For the text-containing cell, return its midpoint in [x, y] coordinate format. 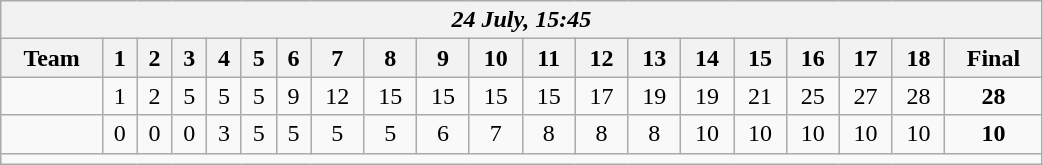
4 [224, 58]
14 [708, 58]
27 [866, 96]
24 July, 15:45 [522, 20]
Team [52, 58]
11 [548, 58]
21 [760, 96]
25 [812, 96]
16 [812, 58]
18 [918, 58]
Final [994, 58]
13 [654, 58]
